Extract the (X, Y) coordinate from the center of the cell holding the provided text.  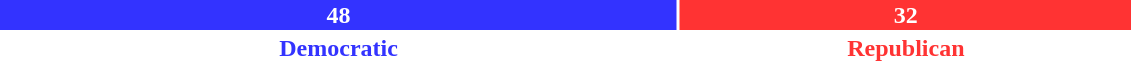
48 (338, 15)
32 (906, 15)
